Scan for the cell matching the given text and deliver its [x, y] coordinate at center. 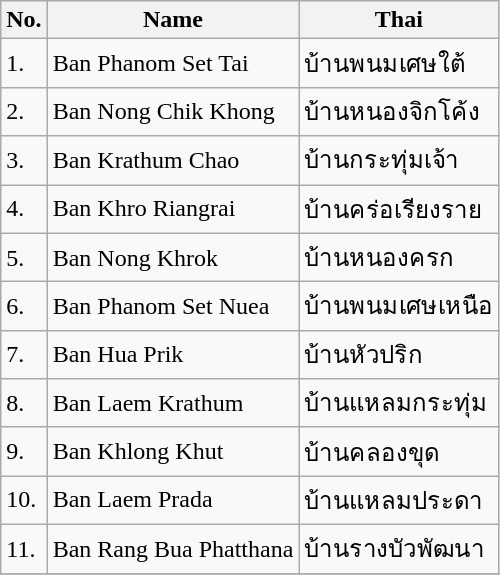
บ้านพนมเศษเหนือ [399, 306]
Ban Phanom Set Nuea [173, 306]
บ้านพนมเศษใต้ [399, 64]
Ban Rang Bua Phatthana [173, 548]
บ้านหนองครก [399, 258]
4. [24, 208]
Ban Nong Khrok [173, 258]
6. [24, 306]
Ban Nong Chik Khong [173, 112]
5. [24, 258]
Ban Laem Krathum [173, 404]
No. [24, 20]
บ้านหนองจิกโค้ง [399, 112]
บ้านแหลมประดา [399, 500]
บ้านคร่อเรียงราย [399, 208]
3. [24, 160]
1. [24, 64]
Ban Laem Prada [173, 500]
8. [24, 404]
Ban Phanom Set Tai [173, 64]
10. [24, 500]
บ้านหัวปริก [399, 354]
7. [24, 354]
Thai [399, 20]
Ban Khro Riangrai [173, 208]
Name [173, 20]
11. [24, 548]
บ้านคลองขุด [399, 452]
2. [24, 112]
Ban Hua Prik [173, 354]
9. [24, 452]
Ban Krathum Chao [173, 160]
บ้านกระทุ่มเจ้า [399, 160]
บ้านแหลมกระทุ่ม [399, 404]
บ้านรางบัวพัฒนา [399, 548]
Ban Khlong Khut [173, 452]
